Search for the cell housing the specified text and yield its [x, y] center coordinate. 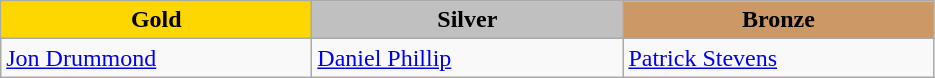
Bronze [778, 20]
Gold [156, 20]
Jon Drummond [156, 58]
Daniel Phillip [468, 58]
Silver [468, 20]
Patrick Stevens [778, 58]
